Find where the given text appears and provide that cell's center as (X, Y) coordinate. 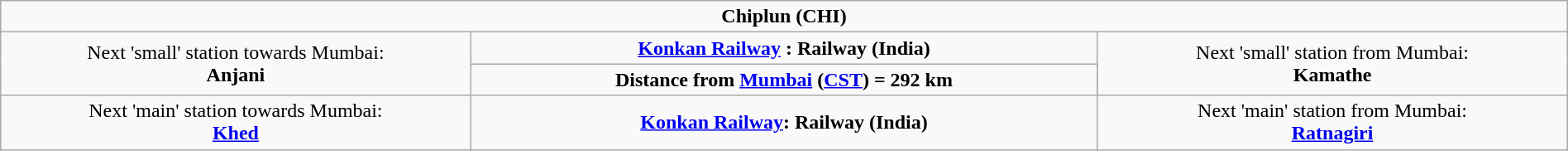
Konkan Railway: Railway (India) (784, 123)
Konkan Railway : Railway (India) (784, 48)
Next 'small' station from Mumbai:Kamathe (1332, 64)
Distance from Mumbai (CST) = 292 km (784, 80)
Next 'small' station towards Mumbai:Anjani (236, 64)
Chiplun (CHI) (784, 17)
Next 'main' station from Mumbai:Ratnagiri (1332, 123)
Next 'main' station towards Mumbai:Khed (236, 123)
